For the text-containing cell, return its midpoint in [x, y] coordinate format. 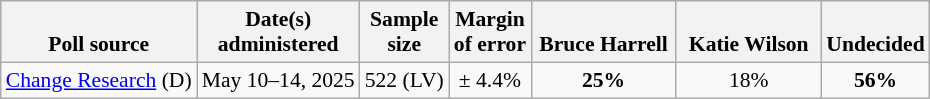
Poll source [99, 32]
25% [604, 80]
56% [875, 80]
Samplesize [404, 32]
18% [748, 80]
± 4.4% [490, 80]
Change Research (D) [99, 80]
Marginof error [490, 32]
Katie Wilson [748, 32]
Undecided [875, 32]
May 10–14, 2025 [278, 80]
Date(s)administered [278, 32]
Bruce Harrell [604, 32]
522 (LV) [404, 80]
